Identify which cell holds the provided text, then report its (x, y) central coordinate. 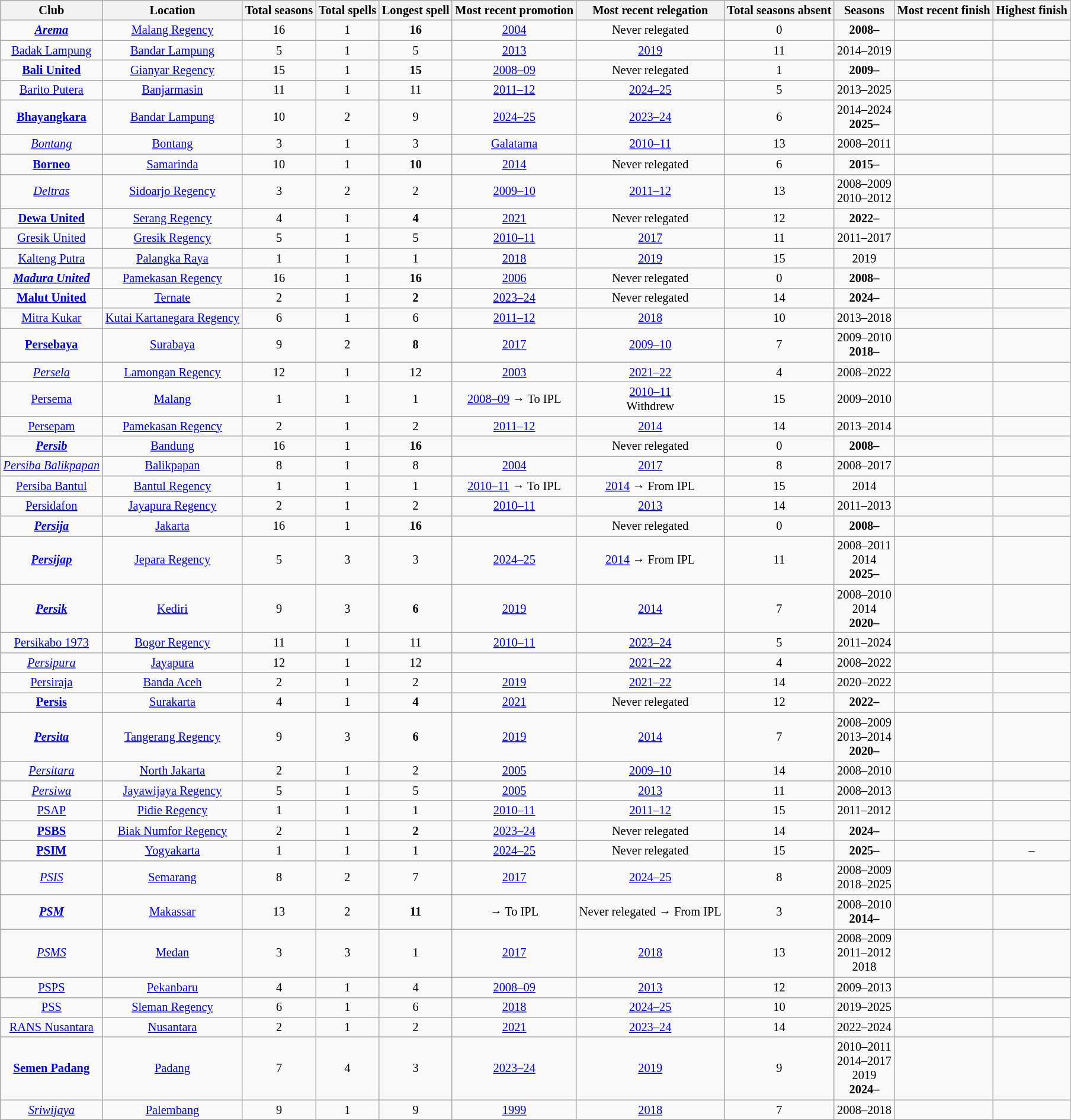
Persitara (52, 771)
Bantul Regency (172, 486)
PSBS (52, 831)
Never relegated → From IPL (650, 912)
PSMS (52, 953)
Most recent relegation (650, 10)
Semarang (172, 878)
Balikpapan (172, 466)
2008–2011 (864, 144)
Malang (172, 399)
2014–2024 2025– (864, 117)
Mitra Kukar (52, 318)
2008–2009 2011–2012 2018 (864, 953)
Jayapura Regency (172, 506)
PSAP (52, 811)
Persiba Balikpapan (52, 466)
PSM (52, 912)
Pekanbaru (172, 987)
Club (52, 10)
1999 (514, 1110)
Banjarmasin (172, 90)
Persik (52, 609)
2009–2010 2018– (864, 345)
– (1031, 850)
2008–20112014 2025– (864, 560)
2008–2018 (864, 1110)
Most recent finish (944, 10)
Badak Lampung (52, 50)
2019–2025 (864, 1007)
2008–2010 (864, 771)
2015– (864, 164)
Yogyakarta (172, 850)
Padang (172, 1068)
Persikabo 1973 (52, 642)
Persiba Bantul (52, 486)
Total seasons absent (780, 10)
RANS Nusantara (52, 1027)
Semen Padang (52, 1068)
Jayapura (172, 663)
Surabaya (172, 345)
Sriwijaya (52, 1110)
Ternate (172, 298)
Persebaya (52, 345)
Total seasons (279, 10)
Kutai Kartanegara Regency (172, 318)
Borneo (52, 164)
Persema (52, 399)
Persepam (52, 426)
Palangka Raya (172, 258)
Galatama (514, 144)
2010–11 Withdrew (650, 399)
Persis (52, 702)
Persipura (52, 663)
Malut United (52, 298)
2025– (864, 850)
North Jakarta (172, 771)
Jayawijaya Regency (172, 791)
Jepara Regency (172, 560)
PSIS (52, 878)
2011–2012 (864, 811)
2013–2014 (864, 426)
Persija (52, 526)
2008–20102014 2020– (864, 609)
Gianyar Regency (172, 70)
2008–2013 (864, 791)
Palembang (172, 1110)
Lamongan Regency (172, 372)
Jakarta (172, 526)
Persidafon (52, 506)
Seasons (864, 10)
2014–2019 (864, 50)
2003 (514, 372)
Arema (52, 30)
Pidie Regency (172, 811)
Kediri (172, 609)
2008–2017 (864, 466)
Bogor Regency (172, 642)
Bhayangkara (52, 117)
2013–2025 (864, 90)
2011–2024 (864, 642)
Banda Aceh (172, 683)
Bali United (52, 70)
PSPS (52, 987)
PSS (52, 1007)
Total spells (347, 10)
2013–2018 (864, 318)
Biak Numfor Regency (172, 831)
Longest spell (416, 10)
2008–20092010–2012 (864, 191)
2010–2011 2014–2017 2019 2024– (864, 1068)
Deltras (52, 191)
Persita (52, 737)
2008–2010 2014– (864, 912)
2009–2013 (864, 987)
Bandung (172, 446)
Highest finish (1031, 10)
Malang Regency (172, 30)
2008–20092013–20142020– (864, 737)
Persela (52, 372)
Gresik Regency (172, 238)
2020–2022 (864, 683)
Location (172, 10)
2022–2024 (864, 1027)
Dewa United (52, 218)
Gresik United (52, 238)
Kalteng Putra (52, 258)
Surakarta (172, 702)
Samarinda (172, 164)
Serang Regency (172, 218)
2010–11 → To IPL (514, 486)
Madura United (52, 278)
Persib (52, 446)
2008–2009 2018–2025 (864, 878)
Barito Putera (52, 90)
Medan (172, 953)
Persiraja (52, 683)
Persijap (52, 560)
2011–2017 (864, 238)
2009– (864, 70)
Makassar (172, 912)
Sidoarjo Regency (172, 191)
2009–2010 (864, 399)
PSIM (52, 850)
2008–09 → To IPL (514, 399)
Tangerang Regency (172, 737)
Most recent promotion (514, 10)
Nusantara (172, 1027)
Persiwa (52, 791)
2011–2013 (864, 506)
2006 (514, 278)
Sleman Regency (172, 1007)
→ To IPL (514, 912)
